Determine the [X, Y] coordinate at the center of the cell enclosing the given text.  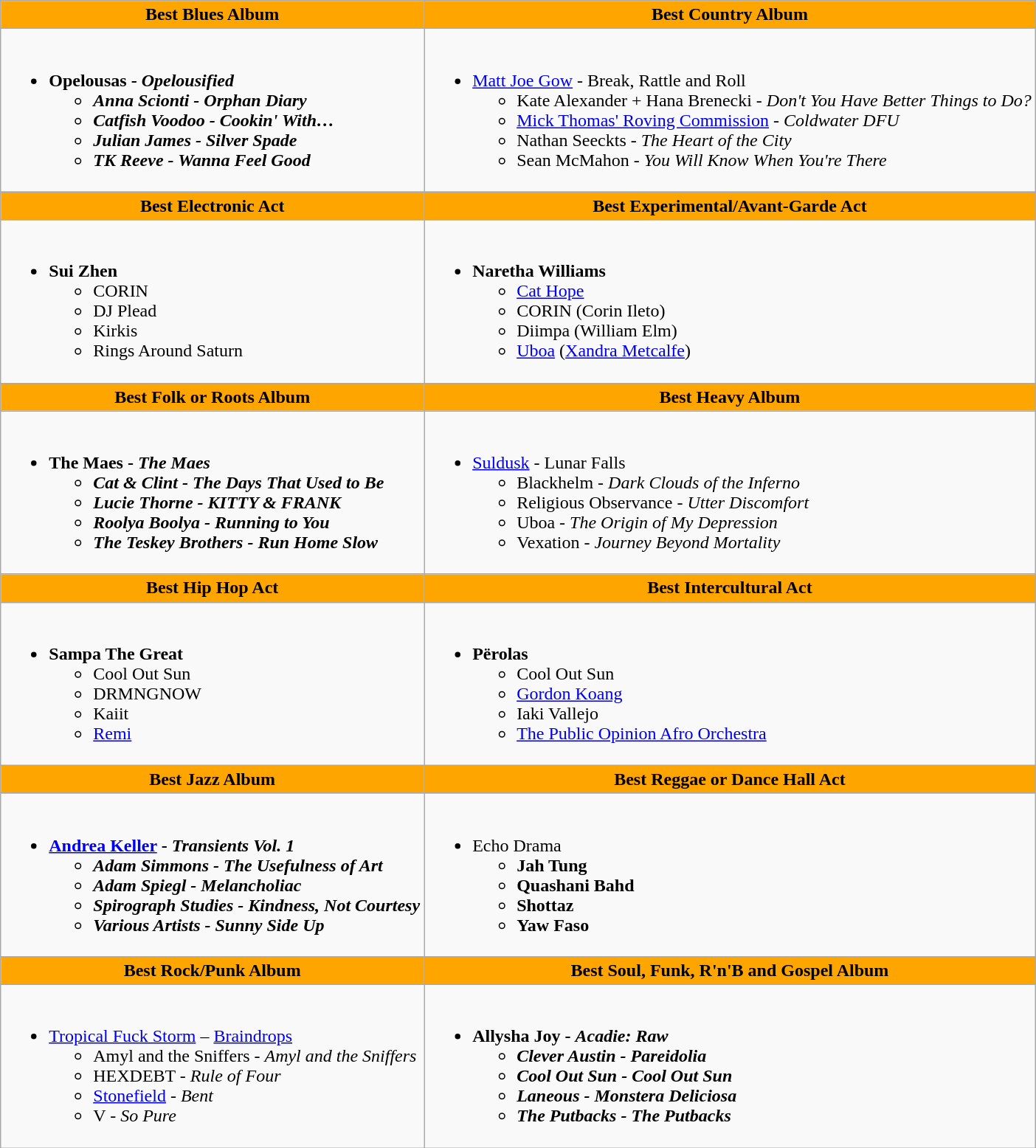
Best Folk or Roots Album [213, 397]
Best Reggae or Dance Hall Act [731, 779]
Best Rock/Punk Album [213, 970]
Echo DramaJah TungQuashani BahdShottazYaw Faso [731, 875]
Best Jazz Album [213, 779]
Best Electronic Act [213, 206]
Sampa The GreatCool Out SunDRMNGNOWKaiitRemi [213, 683]
PërolasCool Out SunGordon KoangIaki VallejoThe Public Opinion Afro Orchestra [731, 683]
Naretha WilliamsCat HopeCORIN (Corin Ileto)Diimpa (William Elm)Uboa (Xandra Metcalfe) [731, 301]
Best Soul, Funk, R'n'B and Gospel Album [731, 970]
Opelousas - OpelousifiedAnna Scionti - Orphan DiaryCatfish Voodoo - Cookin' With…Julian James - Silver SpadeTK Reeve - Wanna Feel Good [213, 111]
Allysha Joy - Acadie: RawClever Austin - PareidoliaCool Out Sun - Cool Out SunLaneous - Monstera DeliciosaThe Putbacks - The Putbacks [731, 1065]
Best Hip Hop Act [213, 588]
Best Intercultural Act [731, 588]
Best Blues Album [213, 15]
Tropical Fuck Storm – BraindropsAmyl and the Sniffers - Amyl and the SniffersHEXDEBT - Rule of FourStonefield - BentV - So Pure [213, 1065]
Best Experimental/Avant-Garde Act [731, 206]
Best Country Album [731, 15]
Sui ZhenCORINDJ PleadKirkisRings Around Saturn [213, 301]
Best Heavy Album [731, 397]
